Provide the [X, Y] coordinate of the cell's center where the given text is located.  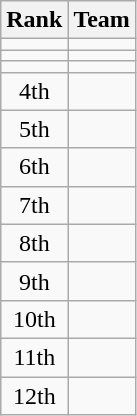
Team [102, 20]
9th [34, 281]
7th [34, 205]
10th [34, 319]
8th [34, 243]
11th [34, 357]
12th [34, 395]
Rank [34, 20]
6th [34, 167]
4th [34, 91]
5th [34, 129]
